Return the [x, y] coordinate for the center point of the cell that contains the specified text.  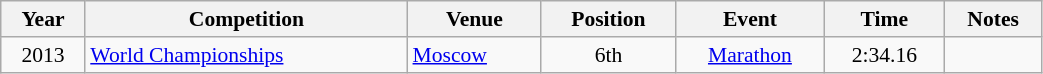
Notes [993, 19]
Year [43, 19]
World Championships [246, 55]
2013 [43, 55]
6th [608, 55]
Event [750, 19]
Time [885, 19]
Venue [475, 19]
Moscow [475, 55]
Position [608, 19]
2:34.16 [885, 55]
Competition [246, 19]
Marathon [750, 55]
